Return [x, y] of the center of cell containing provided text 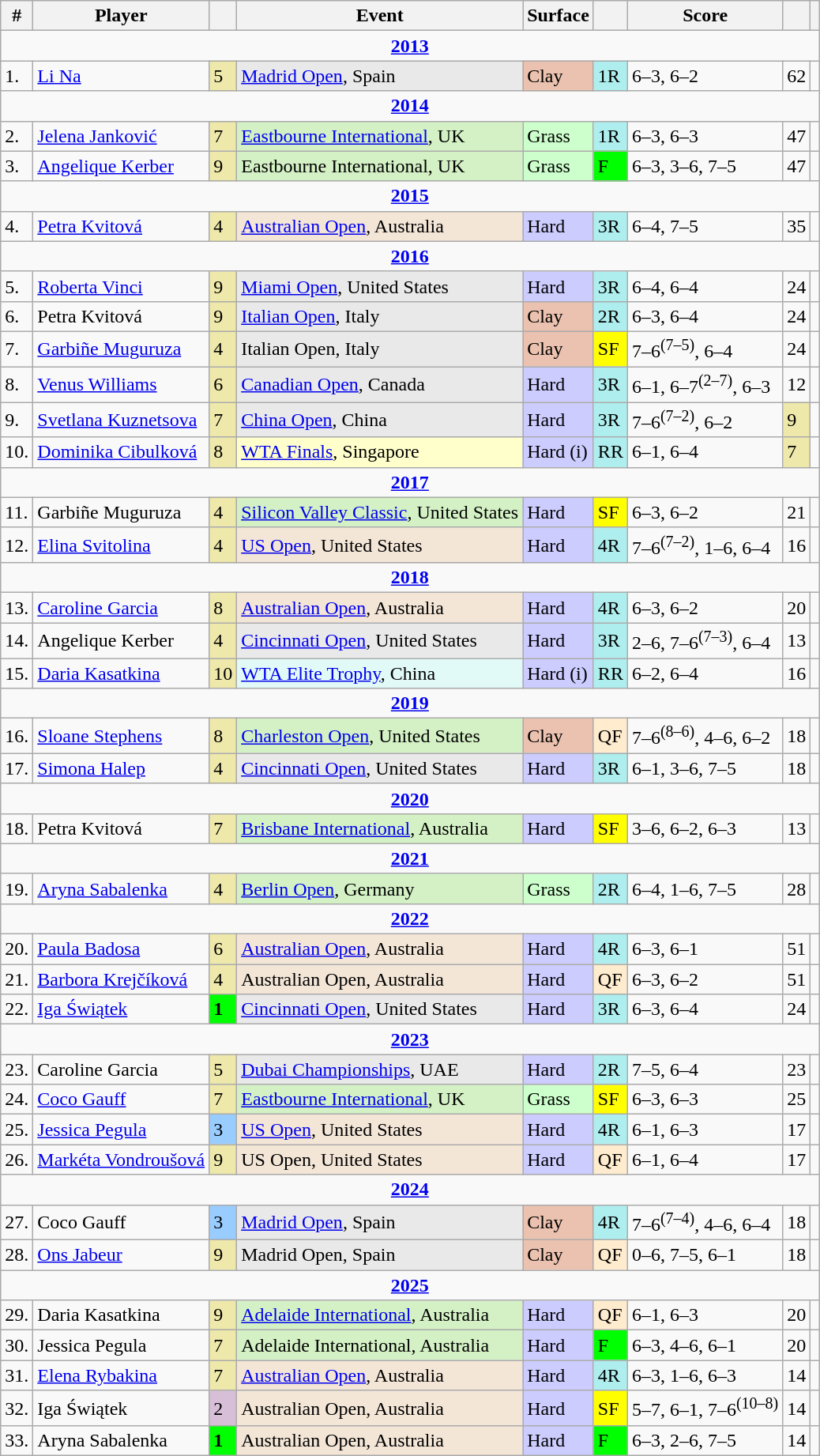
2020 [410, 798]
Dominika Cibulková [122, 452]
2023 [410, 1039]
Elena Rybakina [122, 1375]
2–6, 7–6(7–3), 6–4 [705, 640]
22. [17, 1009]
6–4, 7–5 [705, 226]
Jelena Janković [122, 136]
23 [796, 1069]
Silicon Valley Classic, United States [380, 512]
Canadian Open, Canada [380, 384]
7–6(7–2), 6–2 [705, 421]
Li Na [122, 76]
Surface [559, 16]
Berlin Open, Germany [380, 888]
5. [17, 286]
24. [17, 1100]
6–1, 6–7(2–7), 6–3 [705, 384]
12 [796, 384]
62 [796, 76]
Barbora Krejčíková [122, 979]
WTA Elite Trophy, China [380, 673]
16. [17, 737]
2019 [410, 703]
3. [17, 166]
4. [17, 226]
6–3, 4–6, 6–1 [705, 1345]
WTA Finals, Singapore [380, 452]
6–4, 6–4 [705, 286]
30. [17, 1345]
1. [17, 76]
7–6(7–5), 6–4 [705, 349]
31. [17, 1375]
6. [17, 316]
25. [17, 1130]
Dubai Championships, UAE [380, 1069]
2018 [410, 578]
15. [17, 673]
27. [17, 1222]
2014 [410, 106]
Miami Open, United States [380, 286]
7. [17, 349]
China Open, China [380, 421]
6–4, 1–6, 7–5 [705, 888]
12. [17, 545]
32. [17, 1409]
21. [17, 979]
8. [17, 384]
26. [17, 1160]
2. [17, 136]
Event [380, 16]
11. [17, 512]
3–6, 6–2, 6–3 [705, 828]
5–7, 6–1, 7–6(10–8) [705, 1409]
2021 [410, 858]
21 [796, 512]
2017 [410, 482]
6–2, 6–4 [705, 673]
17. [17, 768]
Charleston Open, United States [380, 737]
0–6, 7–5, 6–1 [705, 1255]
Brisbane International, Australia [380, 828]
10. [17, 452]
6–3, 6–1 [705, 949]
19. [17, 888]
7–6(8–6), 4–6, 6–2 [705, 737]
33. [17, 1441]
2013 [410, 46]
Paula Badosa [122, 949]
20. [17, 949]
# [17, 16]
Elina Svitolina [122, 545]
6–3, 1–6, 6–3 [705, 1375]
7–6(7–2), 1–6, 6–4 [705, 545]
6–3, 2–6, 7–5 [705, 1441]
2022 [410, 919]
Ons Jabeur [122, 1255]
35 [796, 226]
23. [17, 1069]
6–1, 3–6, 7–5 [705, 768]
25 [796, 1100]
Markéta Vondroušová [122, 1160]
10 [223, 673]
2016 [410, 256]
Simona Halep [122, 768]
2015 [410, 196]
7–5, 6–4 [705, 1069]
7–6(7–4), 4–6, 6–4 [705, 1222]
13. [17, 608]
2025 [410, 1285]
Svetlana Kuznetsova [122, 421]
Venus Williams [122, 384]
2024 [410, 1190]
9. [17, 421]
2 [223, 1409]
Roberta Vinci [122, 286]
14. [17, 640]
28 [796, 888]
28. [17, 1255]
Player [122, 16]
29. [17, 1315]
Sloane Stephens [122, 737]
18. [17, 828]
Score [705, 16]
6–3, 3–6, 7–5 [705, 166]
